Pinpoint the cell where the given text exists, returning its [x, y] midpoint coordinate. 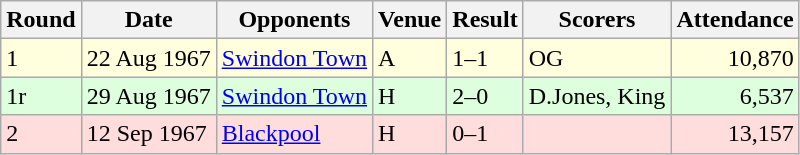
OG [597, 58]
Blackpool [294, 134]
Scorers [597, 20]
Attendance [735, 20]
2–0 [485, 96]
12 Sep 1967 [148, 134]
1r [41, 96]
0–1 [485, 134]
10,870 [735, 58]
Opponents [294, 20]
29 Aug 1967 [148, 96]
Date [148, 20]
D.Jones, King [597, 96]
Round [41, 20]
Venue [410, 20]
1 [41, 58]
2 [41, 134]
22 Aug 1967 [148, 58]
Result [485, 20]
6,537 [735, 96]
13,157 [735, 134]
A [410, 58]
1–1 [485, 58]
